Locate the cell with the specified text and output its (x, y) center coordinate. 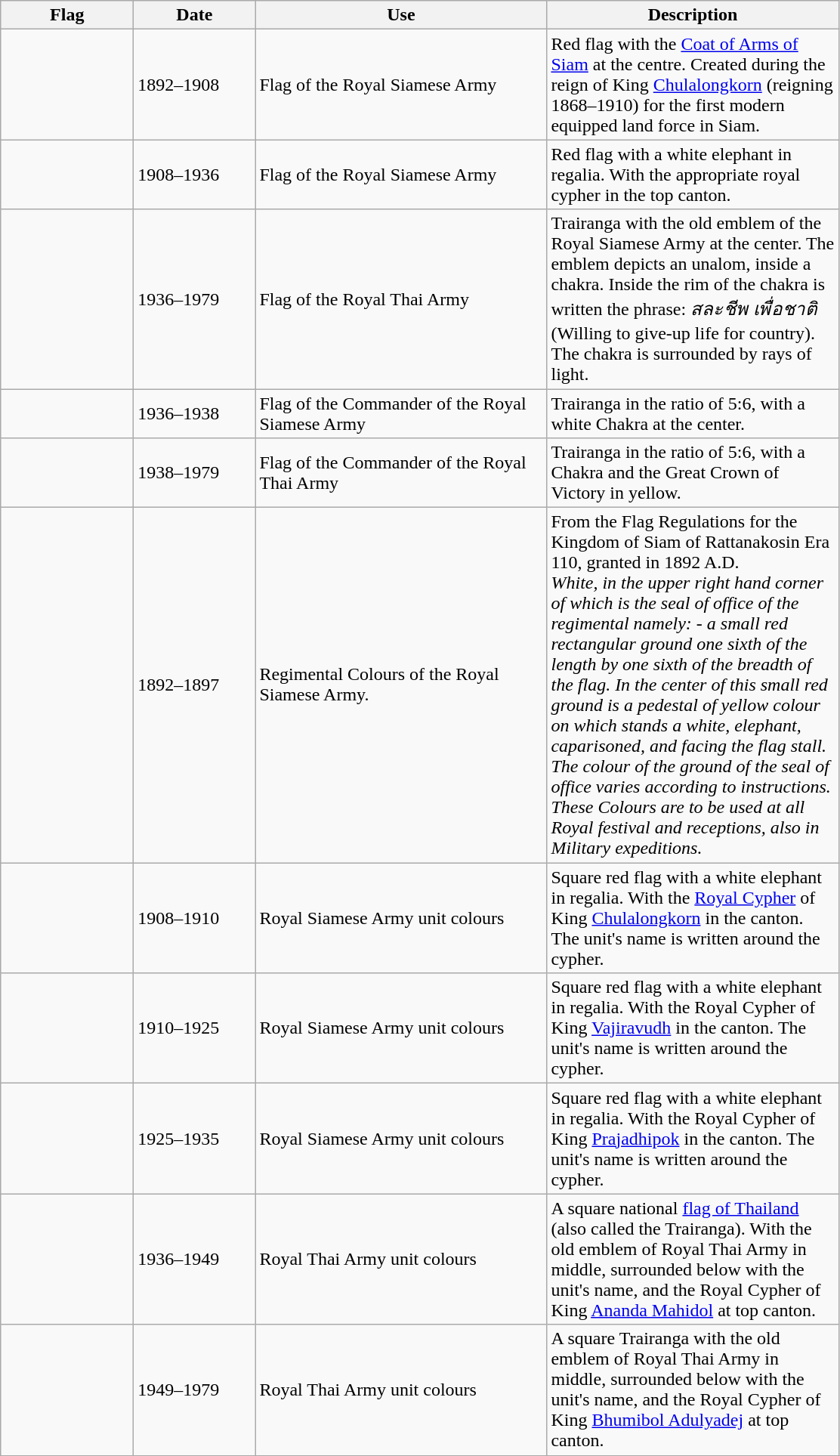
Red flag with a white elephant in regalia. With the appropriate royal cypher in the top canton. (693, 175)
1908–1910 (195, 918)
1892–1908 (195, 85)
Flag (67, 15)
1949–1979 (195, 1390)
1892–1897 (195, 685)
1910–1925 (195, 1028)
1938–1979 (195, 473)
Use (401, 15)
Flag of the Royal Thai Army (401, 299)
Regimental Colours of the Royal Siamese Army. (401, 685)
1936–1938 (195, 413)
Trairanga in the ratio of 5:6, with a Chakra and the Great Crown of Victory in yellow. (693, 473)
1908–1936 (195, 175)
1936–1979 (195, 299)
Description (693, 15)
Trairanga in the ratio of 5:6, with a white Chakra at the center. (693, 413)
1925–1935 (195, 1139)
Flag of the Commander of the Royal Siamese Army (401, 413)
Flag of the Commander of the Royal Thai Army (401, 473)
Date (195, 15)
1936–1949 (195, 1259)
